Return the (X, Y) coordinate for the center point of the cell that contains the specified text.  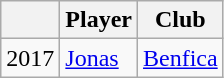
Club (181, 20)
2017 (30, 58)
Jonas (99, 58)
Benfica (181, 58)
Player (99, 20)
